Capture the cell that displays the provided text and extract its [X, Y] central coordinate. 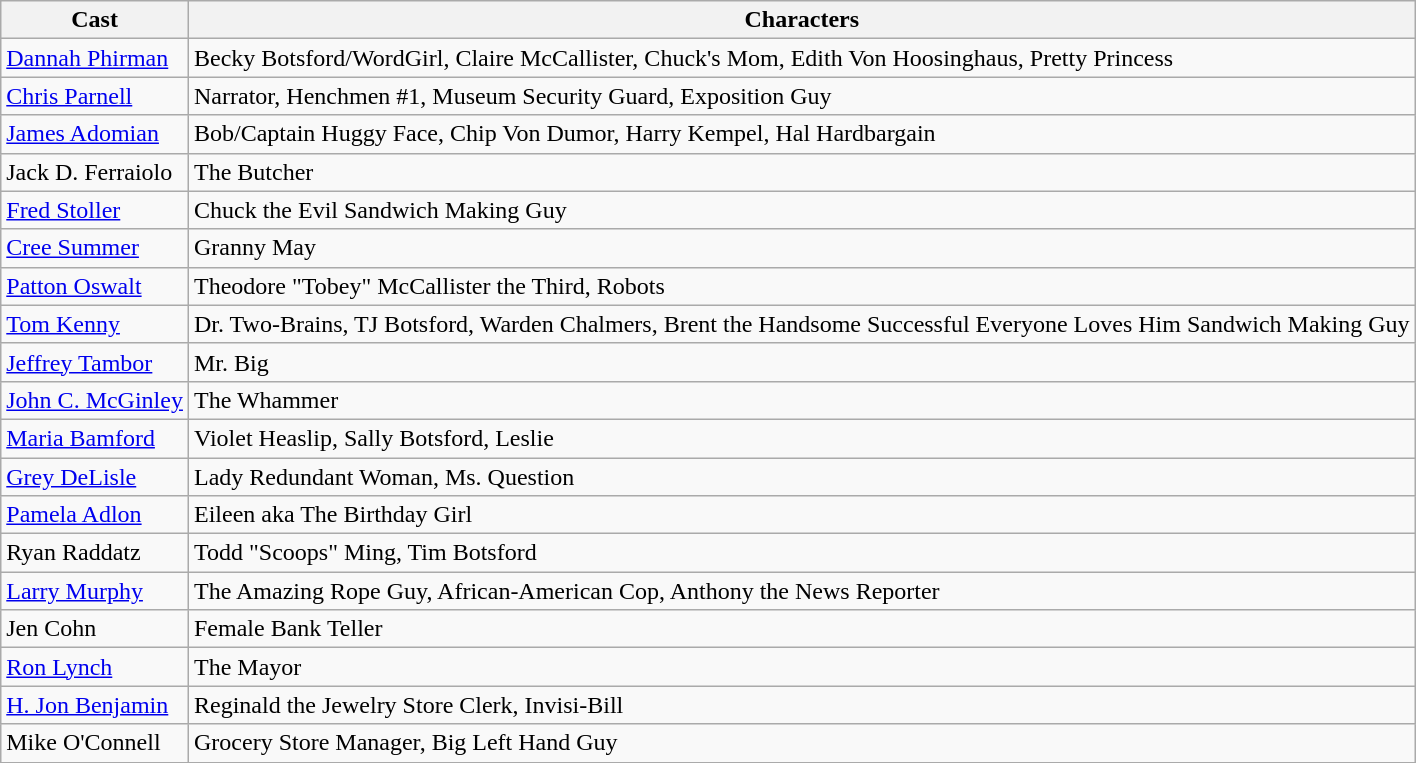
Jeffrey Tambor [95, 362]
Narrator, Henchmen #1, Museum Security Guard, Exposition Guy [802, 96]
Dr. Two-Brains, TJ Botsford, Warden Chalmers, Brent the Handsome Successful Everyone Loves Him Sandwich Making Guy [802, 324]
Mr. Big [802, 362]
Female Bank Teller [802, 629]
The Amazing Rope Guy, African-American Cop, Anthony the News Reporter [802, 591]
Lady Redundant Woman, Ms. Question [802, 477]
Becky Botsford/WordGirl, Claire McCallister, Chuck's Mom, Edith Von Hoosinghaus, Pretty Princess [802, 58]
Fred Stoller [95, 210]
Eileen aka The Birthday Girl [802, 515]
Theodore "Tobey" McCallister the Third, Robots [802, 286]
Bob/Captain Huggy Face, Chip Von Dumor, Harry Kempel, Hal Hardbargain [802, 134]
Violet Heaslip, Sally Botsford, Leslie [802, 438]
Reginald the Jewelry Store Clerk, Invisi-Bill [802, 705]
Mike O'Connell [95, 743]
Jack D. Ferraiolo [95, 172]
Jen Cohn [95, 629]
Patton Oswalt [95, 286]
Grocery Store Manager, Big Left Hand Guy [802, 743]
Chuck the Evil Sandwich Making Guy [802, 210]
Pamela Adlon [95, 515]
Maria Bamford [95, 438]
Tom Kenny [95, 324]
Ron Lynch [95, 667]
Cast [95, 20]
Cree Summer [95, 248]
Dannah Phirman [95, 58]
James Adomian [95, 134]
Granny May [802, 248]
Grey DeLisle [95, 477]
Chris Parnell [95, 96]
The Whammer [802, 400]
The Mayor [802, 667]
Characters [802, 20]
John C. McGinley [95, 400]
Todd "Scoops" Ming, Tim Botsford [802, 553]
H. Jon Benjamin [95, 705]
Ryan Raddatz [95, 553]
The Butcher [802, 172]
Larry Murphy [95, 591]
